Search for the cell housing the specified text and yield its (X, Y) center coordinate. 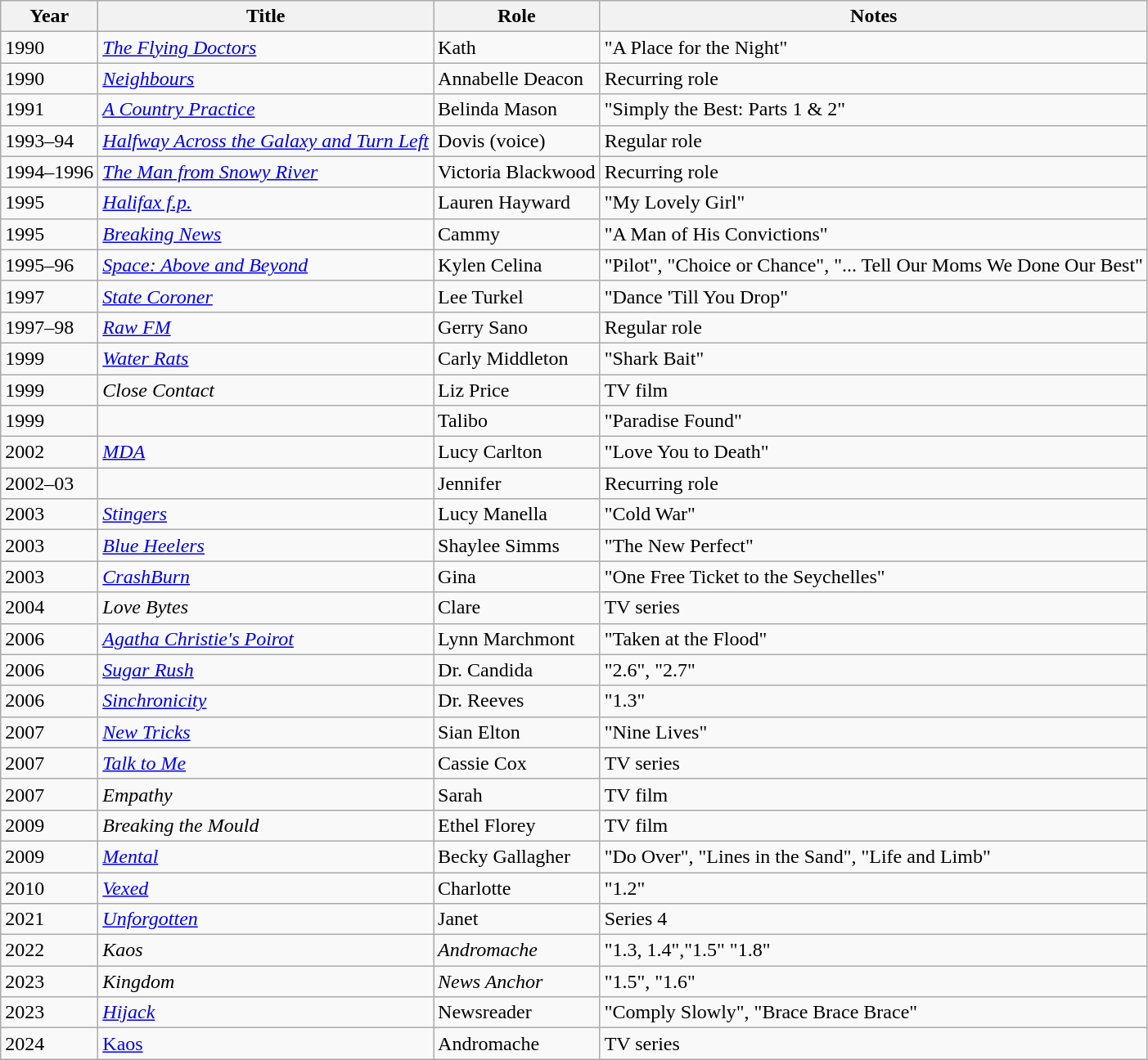
2022 (49, 950)
"Pilot", "Choice or Chance", "... Tell Our Moms We Done Our Best" (874, 265)
"2.6", "2.7" (874, 670)
"Do Over", "Lines in the Sand", "Life and Limb" (874, 856)
Newsreader (517, 1013)
Lucy Manella (517, 514)
"Simply the Best: Parts 1 & 2" (874, 110)
"Shark Bait" (874, 358)
Jennifer (517, 483)
"Comply Slowly", "Brace Brace Brace" (874, 1013)
Liz Price (517, 390)
2002 (49, 452)
Agatha Christie's Poirot (266, 639)
Sarah (517, 794)
Year (49, 16)
1995–96 (49, 265)
Breaking the Mould (266, 825)
Lee Turkel (517, 296)
Talk to Me (266, 763)
Neighbours (266, 79)
Halifax f.p. (266, 203)
"1.5", "1.6" (874, 981)
1991 (49, 110)
"Dance 'Till You Drop" (874, 296)
Hijack (266, 1013)
Water Rats (266, 358)
Close Contact (266, 390)
Lucy Carlton (517, 452)
New Tricks (266, 732)
Stingers (266, 514)
Annabelle Deacon (517, 79)
"Love You to Death" (874, 452)
Kingdom (266, 981)
Kylen Celina (517, 265)
MDA (266, 452)
State Coroner (266, 296)
Love Bytes (266, 608)
CrashBurn (266, 577)
"Taken at the Flood" (874, 639)
"Paradise Found" (874, 421)
Dovis (voice) (517, 141)
Sian Elton (517, 732)
Dr. Candida (517, 670)
2024 (49, 1044)
2002–03 (49, 483)
Talibo (517, 421)
"One Free Ticket to the Seychelles" (874, 577)
The Flying Doctors (266, 47)
Victoria Blackwood (517, 172)
Series 4 (874, 919)
2004 (49, 608)
Gina (517, 577)
Sinchronicity (266, 701)
Halfway Across the Galaxy and Turn Left (266, 141)
Blue Heelers (266, 546)
Role (517, 16)
Charlotte (517, 887)
"1.3" (874, 701)
Title (266, 16)
Raw FM (266, 327)
Unforgotten (266, 919)
Sugar Rush (266, 670)
News Anchor (517, 981)
2010 (49, 887)
"A Place for the Night" (874, 47)
"My Lovely Girl" (874, 203)
1993–94 (49, 141)
Cammy (517, 234)
Carly Middleton (517, 358)
Ethel Florey (517, 825)
1997–98 (49, 327)
Kath (517, 47)
Space: Above and Beyond (266, 265)
Janet (517, 919)
Clare (517, 608)
Belinda Mason (517, 110)
The Man from Snowy River (266, 172)
1994–1996 (49, 172)
Breaking News (266, 234)
Mental (266, 856)
Lynn Marchmont (517, 639)
Shaylee Simms (517, 546)
Becky Gallagher (517, 856)
"A Man of His Convictions" (874, 234)
1997 (49, 296)
2021 (49, 919)
Lauren Hayward (517, 203)
Vexed (266, 887)
"The New Perfect" (874, 546)
Cassie Cox (517, 763)
Notes (874, 16)
"1.2" (874, 887)
"1.3, 1.4","1.5" "1.8" (874, 950)
Empathy (266, 794)
"Nine Lives" (874, 732)
A Country Practice (266, 110)
Dr. Reeves (517, 701)
"Cold War" (874, 514)
Gerry Sano (517, 327)
